Extract the (X, Y) coordinate from the center of the cell holding the provided text.  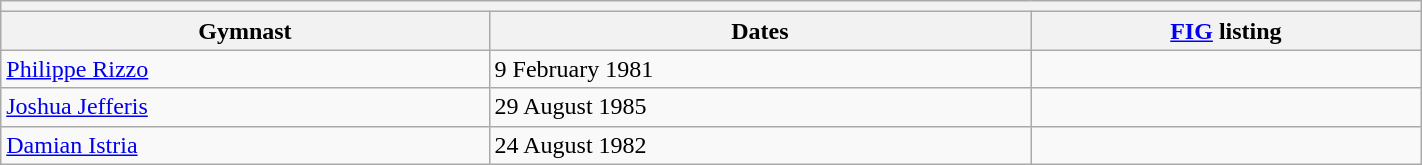
24 August 1982 (760, 145)
Dates (760, 31)
Damian Istria (245, 145)
29 August 1985 (760, 107)
Philippe Rizzo (245, 69)
Gymnast (245, 31)
9 February 1981 (760, 69)
Joshua Jefferis (245, 107)
FIG listing (1226, 31)
